Return [X, Y] of the center of cell containing provided text 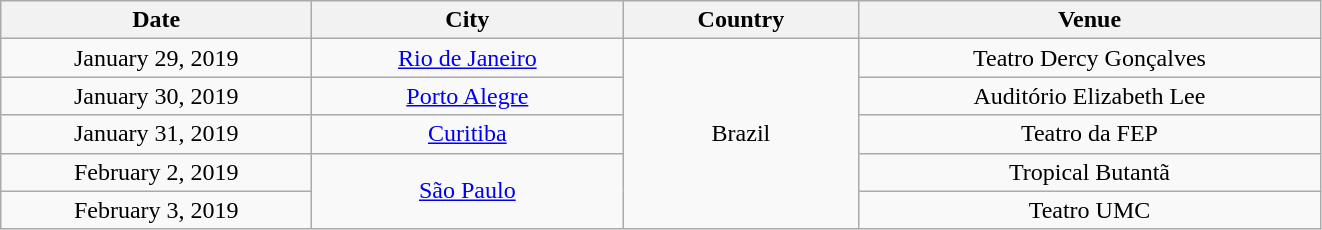
Curitiba [468, 134]
February 2, 2019 [156, 172]
Tropical Butantã [1090, 172]
January 29, 2019 [156, 58]
São Paulo [468, 191]
Teatro da FEP [1090, 134]
Country [741, 20]
January 30, 2019 [156, 96]
Porto Alegre [468, 96]
Auditório Elizabeth Lee [1090, 96]
January 31, 2019 [156, 134]
Venue [1090, 20]
Teatro UMC [1090, 210]
Brazil [741, 134]
Date [156, 20]
February 3, 2019 [156, 210]
City [468, 20]
Teatro Dercy Gonçalves [1090, 58]
Rio de Janeiro [468, 58]
